Identify which cell holds the provided text, then report its [x, y] central coordinate. 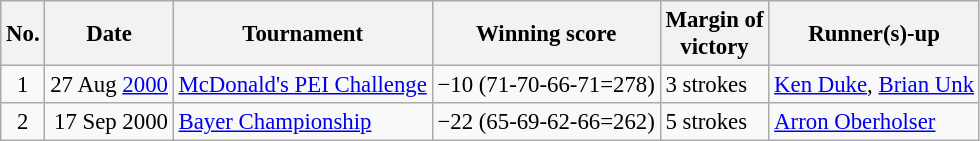
No. [23, 34]
17 Sep 2000 [109, 122]
27 Aug 2000 [109, 85]
Tournament [302, 34]
Margin ofvictory [714, 34]
2 [23, 122]
Ken Duke, Brian Unk [874, 85]
1 [23, 85]
Runner(s)-up [874, 34]
Winning score [546, 34]
McDonald's PEI Challenge [302, 85]
−22 (65-69-62-66=262) [546, 122]
3 strokes [714, 85]
Bayer Championship [302, 122]
Arron Oberholser [874, 122]
Date [109, 34]
5 strokes [714, 122]
−10 (71-70-66-71=278) [546, 85]
